Output the [x, y] coordinate of the center of the cell containing the given text.  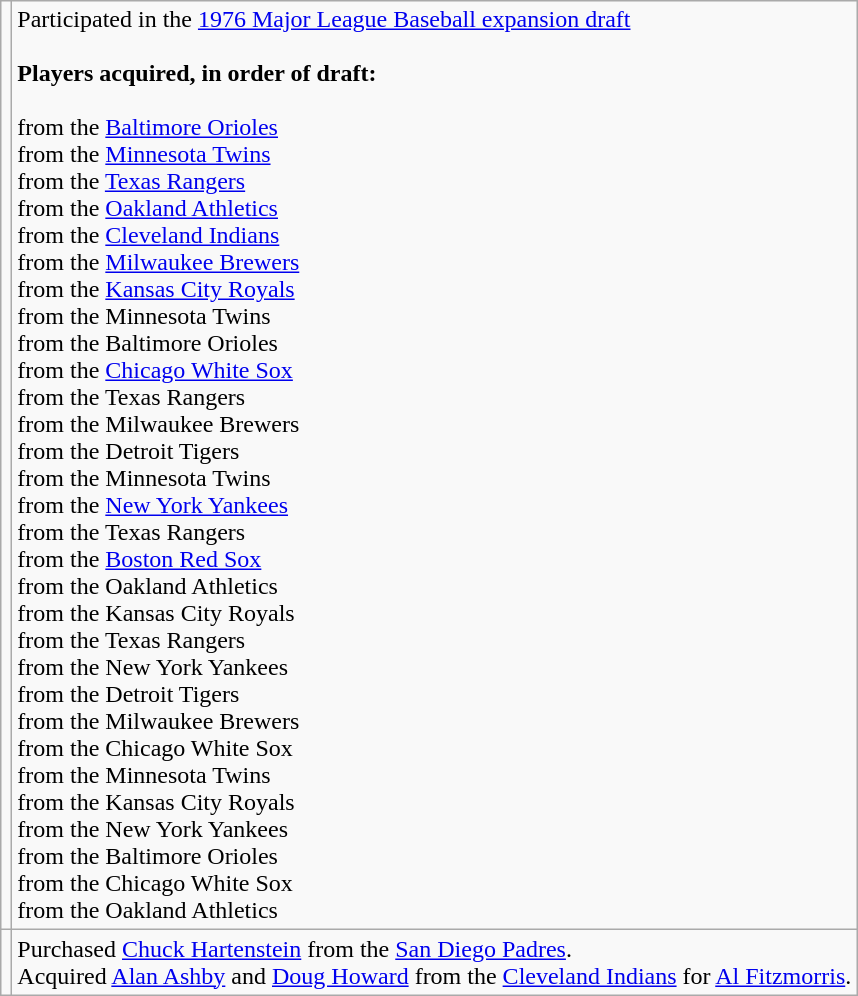
Purchased Chuck Hartenstein from the San Diego Padres. Acquired Alan Ashby and Doug Howard from the Cleveland Indians for Al Fitzmorris. [434, 962]
